Return (x, y) of the center of cell containing provided text 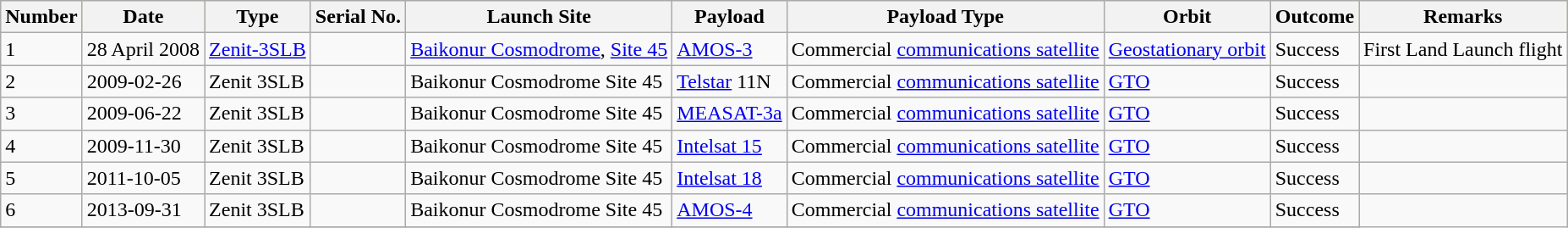
Remarks (1463, 17)
Date (143, 17)
Orbit (1187, 17)
Geostationary orbit (1187, 49)
First Land Launch flight (1463, 49)
2009-11-30 (143, 146)
5 (41, 178)
AMOS-4 (730, 210)
4 (41, 146)
Outcome (1314, 17)
MEASAT-3a (730, 114)
Payload Type (946, 17)
Number (41, 17)
Type (258, 17)
2009-02-26 (143, 81)
1 (41, 49)
Telstar 11N (730, 81)
6 (41, 210)
28 April 2008 (143, 49)
2009-06-22 (143, 114)
Zenit-3SLB (258, 49)
Launch Site (540, 17)
Intelsat 18 (730, 178)
Intelsat 15 (730, 146)
Serial No. (358, 17)
2 (41, 81)
2013-09-31 (143, 210)
2011-10-05 (143, 178)
3 (41, 114)
Baikonur Cosmodrome, Site 45 (540, 49)
Payload (730, 17)
AMOS-3 (730, 49)
